Scan for the cell matching the given text and deliver its [x, y] coordinate at center. 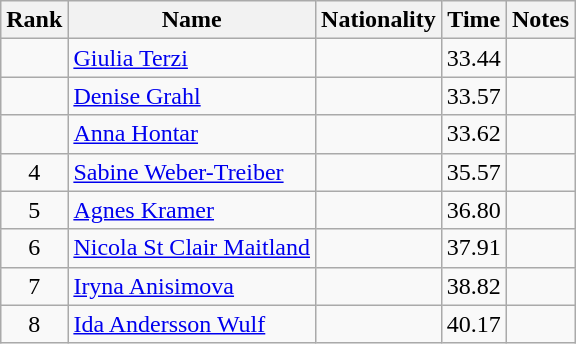
Agnes Kramer [192, 210]
Rank [34, 20]
38.82 [474, 286]
Name [192, 20]
Time [474, 20]
5 [34, 210]
Iryna Anisimova [192, 286]
33.44 [474, 58]
37.91 [474, 248]
7 [34, 286]
Sabine Weber-Treiber [192, 172]
35.57 [474, 172]
33.62 [474, 134]
36.80 [474, 210]
Denise Grahl [192, 96]
4 [34, 172]
Ida Andersson Wulf [192, 324]
Giulia Terzi [192, 58]
8 [34, 324]
Nicola St Clair Maitland [192, 248]
Nationality [379, 20]
40.17 [474, 324]
Notes [540, 20]
6 [34, 248]
33.57 [474, 96]
Anna Hontar [192, 134]
